From the cell containing the given text, extract its center point as (X, Y) coordinate. 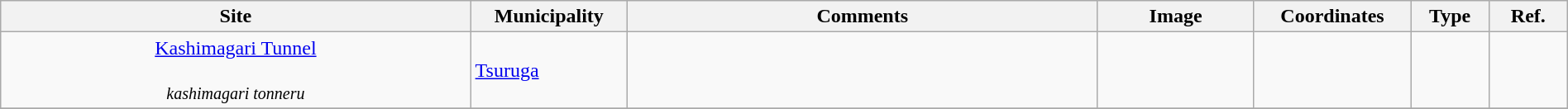
Image (1176, 17)
Municipality (549, 17)
Coordinates (1331, 17)
Type (1451, 17)
Kashimagari Tunnelkashimagari tonneru (236, 70)
Comments (863, 17)
Tsuruga (549, 70)
Site (236, 17)
Ref. (1528, 17)
